Extract the [X, Y] coordinate from the center of the cell holding the provided text.  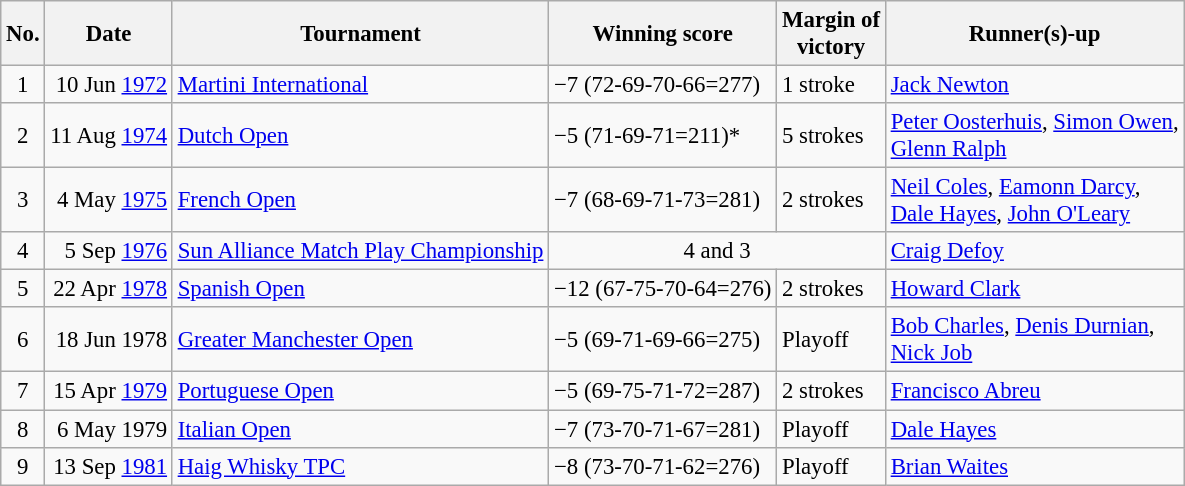
−12 (67-75-70-64=276) [663, 289]
Neil Coles, Eamonn Darcy, Dale Hayes, John O'Leary [1034, 200]
−5 (71-69-71=211)* [663, 136]
2 [23, 136]
6 May 1979 [108, 429]
22 Apr 1978 [108, 289]
Spanish Open [360, 289]
1 stroke [832, 85]
Runner(s)-up [1034, 34]
4 and 3 [718, 251]
−7 (73-70-71-67=281) [663, 429]
7 [23, 391]
Craig Defoy [1034, 251]
9 [23, 466]
French Open [360, 200]
Francisco Abreu [1034, 391]
8 [23, 429]
−7 (72-69-70-66=277) [663, 85]
Haig Whisky TPC [360, 466]
Italian Open [360, 429]
Date [108, 34]
Bob Charles, Denis Durnian, Nick Job [1034, 340]
5 [23, 289]
5 strokes [832, 136]
−5 (69-75-71-72=287) [663, 391]
15 Apr 1979 [108, 391]
5 Sep 1976 [108, 251]
4 May 1975 [108, 200]
6 [23, 340]
11 Aug 1974 [108, 136]
1 [23, 85]
10 Jun 1972 [108, 85]
Sun Alliance Match Play Championship [360, 251]
Greater Manchester Open [360, 340]
Margin ofvictory [832, 34]
Jack Newton [1034, 85]
Dutch Open [360, 136]
Martini International [360, 85]
Peter Oosterhuis, Simon Owen, Glenn Ralph [1034, 136]
13 Sep 1981 [108, 466]
18 Jun 1978 [108, 340]
Howard Clark [1034, 289]
No. [23, 34]
Dale Hayes [1034, 429]
−8 (73-70-71-62=276) [663, 466]
4 [23, 251]
Brian Waites [1034, 466]
3 [23, 200]
Tournament [360, 34]
Portuguese Open [360, 391]
−7 (68-69-71-73=281) [663, 200]
−5 (69-71-69-66=275) [663, 340]
Winning score [663, 34]
